Scan for the cell matching the given text and deliver its (X, Y) coordinate at center. 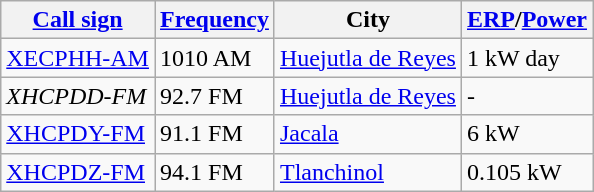
ERP/Power (526, 20)
1 kW day (526, 58)
94.1 FM (214, 172)
XHCPDY-FM (78, 134)
City (368, 20)
1010 AM (214, 58)
Call sign (78, 20)
92.7 FM (214, 96)
XHCPDD-FM (78, 96)
Jacala (368, 134)
Frequency (214, 20)
91.1 FM (214, 134)
0.105 kW (526, 172)
6 kW (526, 134)
XECPHH-AM (78, 58)
Tlanchinol (368, 172)
XHCPDZ-FM (78, 172)
- (526, 96)
